Return the [X, Y] coordinate for the center point of the cell that contains the specified text.  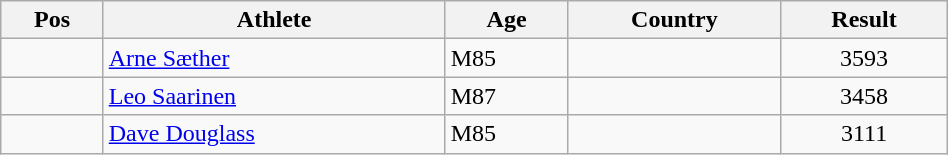
Leo Saarinen [274, 96]
Result [864, 20]
3593 [864, 58]
3111 [864, 134]
Age [506, 20]
Athlete [274, 20]
Country [674, 20]
Pos [52, 20]
3458 [864, 96]
M87 [506, 96]
Arne Sæther [274, 58]
Dave Douglass [274, 134]
